Detect which cell encompasses the target text, then output its [x, y] center coordinate. 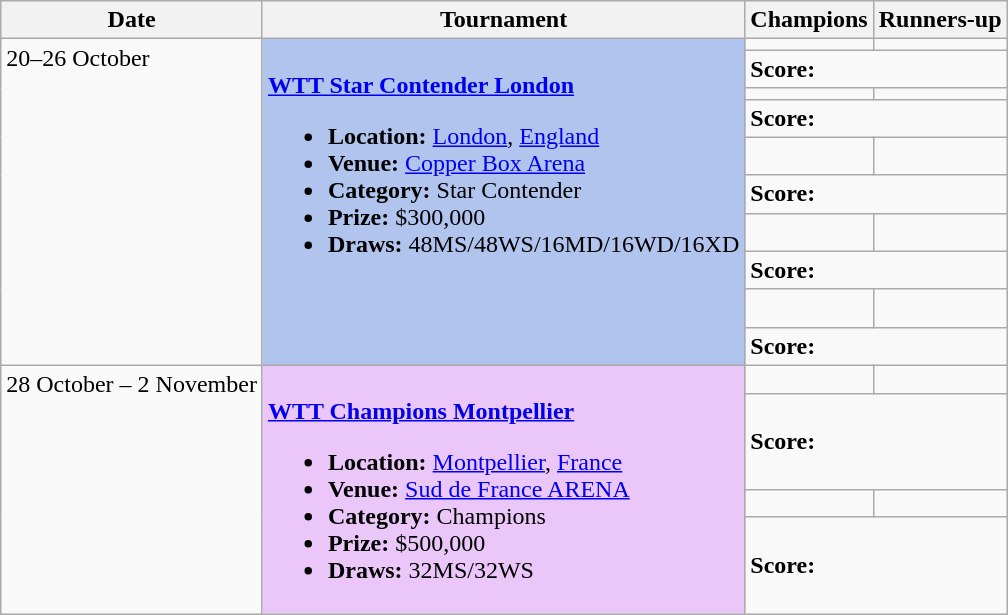
Champions [809, 20]
Date [132, 20]
Tournament [503, 20]
Runners-up [940, 20]
28 October – 2 November [132, 489]
WTT Star Contender LondonLocation: London, EnglandVenue: Copper Box ArenaCategory: Star ContenderPrize: $300,000Draws: 48MS/48WS/16MD/16WD/16XD [503, 202]
WTT Champions MontpellierLocation: Montpellier, FranceVenue: Sud de France ARENACategory: ChampionsPrize: $500,000Draws: 32MS/32WS [503, 489]
20–26 October [132, 202]
